Extract the [X, Y] coordinate from the center of the cell holding the provided text.  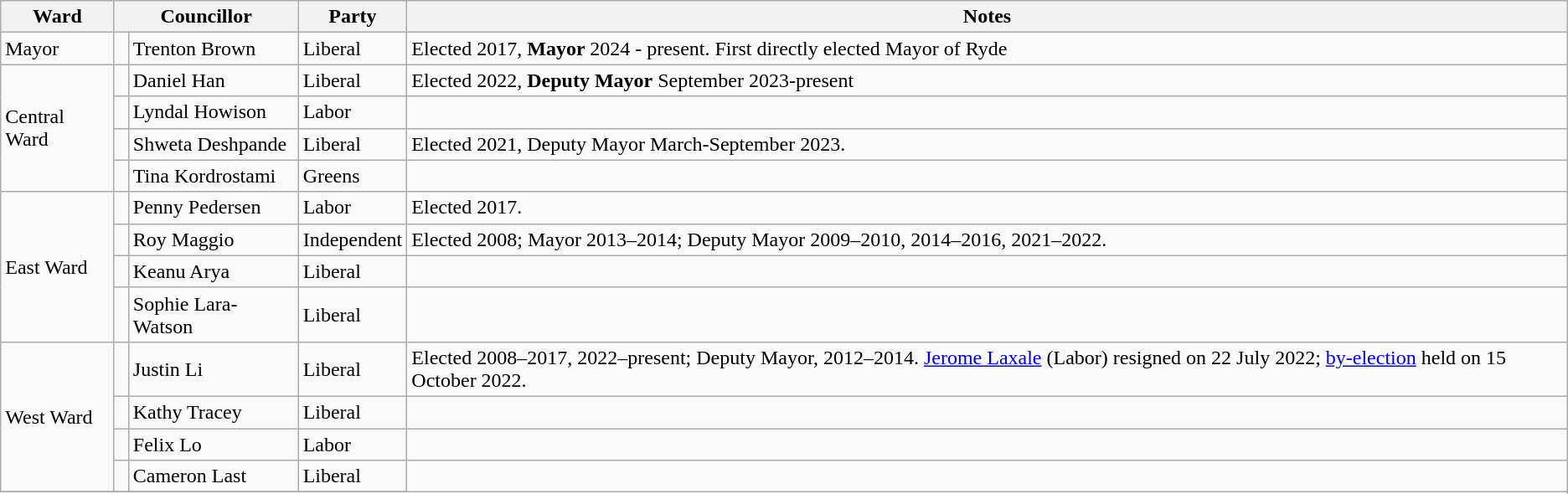
Justin Li [213, 368]
Daniel Han [213, 80]
Councillor [206, 17]
Kathy Tracey [213, 412]
Trenton Brown [213, 49]
Elected 2017. [987, 208]
Lyndal Howison [213, 112]
Penny Pedersen [213, 208]
Felix Lo [213, 445]
East Ward [57, 266]
Roy Maggio [213, 239]
Tina Kordrostami [213, 176]
Party [353, 17]
West Ward [57, 417]
Shweta Deshpande [213, 144]
Ward [57, 17]
Greens [353, 176]
Elected 2022, Deputy Mayor September 2023-present [987, 80]
Notes [987, 17]
Elected 2008–2017, 2022–present; Deputy Mayor, 2012–2014. Jerome Laxale (Labor) resigned on 22 July 2022; by-election held on 15 October 2022. [987, 368]
Independent [353, 239]
Keanu Arya [213, 271]
Elected 2017, Mayor 2024 - present. First directly elected Mayor of Ryde [987, 49]
Central Ward [57, 128]
Elected 2008; Mayor 2013–2014; Deputy Mayor 2009–2010, 2014–2016, 2021–2022. [987, 239]
Sophie Lara-Watson [213, 315]
Cameron Last [213, 476]
Elected 2021, Deputy Mayor March-September 2023. [987, 144]
Mayor [57, 49]
